Return (X, Y) of the center of cell containing provided text 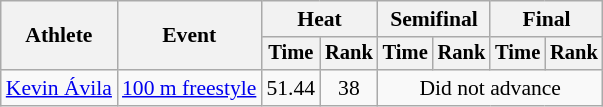
Final (546, 19)
Kevin Ávila (59, 88)
Event (189, 36)
Semifinal (434, 19)
100 m freestyle (189, 88)
Heat (319, 19)
Athlete (59, 36)
51.44 (290, 88)
38 (349, 88)
Did not advance (490, 88)
